For the text-containing cell, return its midpoint in (x, y) coordinate format. 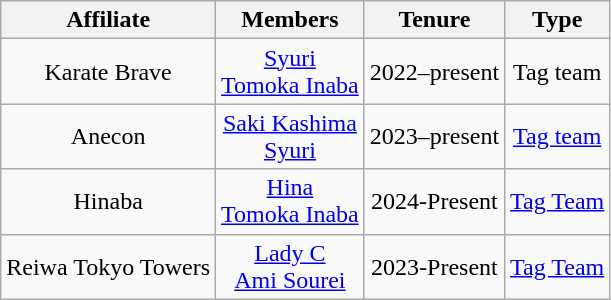
Reiwa Tokyo Towers (108, 266)
Affiliate (108, 20)
Type (558, 20)
Tenure (434, 20)
Members (290, 20)
Hinaba (108, 202)
HinaTomoka Inaba (290, 202)
Saki KashimaSyuri (290, 136)
Anecon (108, 136)
Karate Brave (108, 72)
2022–present (434, 72)
2023-Present (434, 266)
2024-Present (434, 202)
Lady CAmi Sourei (290, 266)
SyuriTomoka Inaba (290, 72)
2023–present (434, 136)
